Find where the given text appears and provide that cell's center as [X, Y] coordinate. 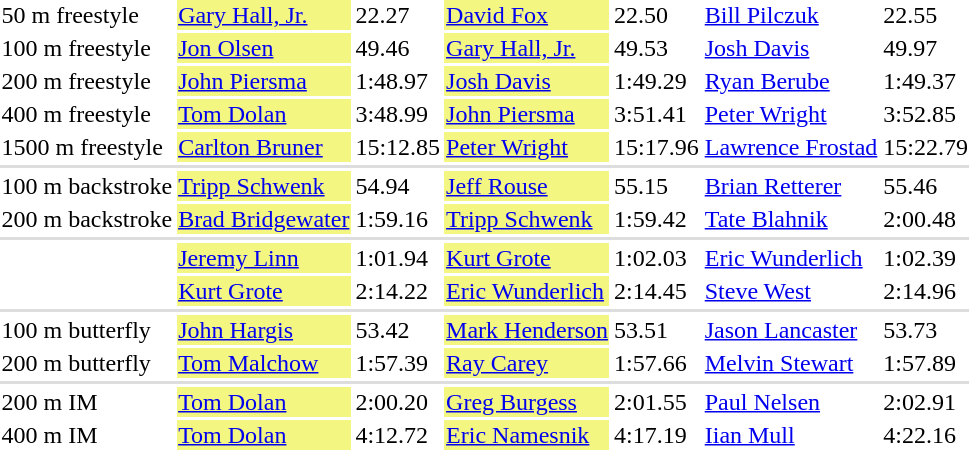
Tom Malchow [264, 363]
Steve West [791, 291]
2:14.22 [398, 291]
100 m backstroke [87, 186]
50 m freestyle [87, 15]
400 m IM [87, 435]
15:17.96 [657, 147]
1:48.97 [398, 81]
49.53 [657, 48]
Tate Blahnik [791, 219]
200 m IM [87, 402]
Eric Namesnik [528, 435]
Mark Henderson [528, 330]
Ryan Berube [791, 81]
1:49.29 [657, 81]
Bill Pilczuk [791, 15]
22.27 [398, 15]
Lawrence Frostad [791, 147]
3:51.41 [657, 114]
3:48.99 [398, 114]
1500 m freestyle [87, 147]
200 m backstroke [87, 219]
Brad Bridgewater [264, 219]
15:12.85 [398, 147]
400 m freestyle [87, 114]
1:59.42 [657, 219]
David Fox [528, 15]
Greg Burgess [528, 402]
2:00.20 [398, 402]
Jon Olsen [264, 48]
200 m butterfly [87, 363]
John Hargis [264, 330]
1:01.94 [398, 258]
Jason Lancaster [791, 330]
Carlton Bruner [264, 147]
2:01.55 [657, 402]
4:17.19 [657, 435]
53.51 [657, 330]
Brian Retterer [791, 186]
Iian Mull [791, 435]
Jeff Rouse [528, 186]
100 m butterfly [87, 330]
55.15 [657, 186]
2:14.45 [657, 291]
1:57.39 [398, 363]
49.46 [398, 48]
Jeremy Linn [264, 258]
1:02.03 [657, 258]
Melvin Stewart [791, 363]
Paul Nelsen [791, 402]
54.94 [398, 186]
22.50 [657, 15]
200 m freestyle [87, 81]
4:12.72 [398, 435]
100 m freestyle [87, 48]
1:57.66 [657, 363]
1:59.16 [398, 219]
Ray Carey [528, 363]
53.42 [398, 330]
